Locate the cell with the specified text and output its [x, y] center coordinate. 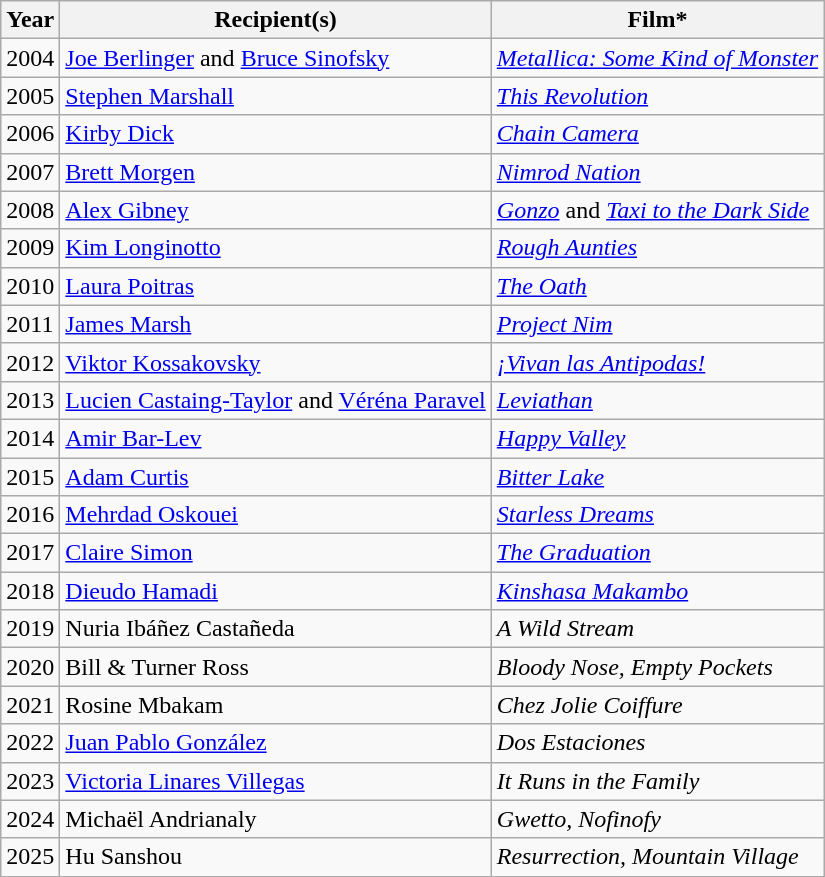
2021 [30, 705]
Mehrdad Oskouei [276, 515]
The Graduation [657, 553]
Gwetto, Nofinofy [657, 819]
Recipient(s) [276, 20]
Resurrection, Mountain Village [657, 857]
Victoria Linares Villegas [276, 781]
Rosine Mbakam [276, 705]
2022 [30, 743]
Dieudo Hamadi [276, 591]
A Wild Stream [657, 629]
2019 [30, 629]
Viktor Kossakovsky [276, 362]
Bitter Lake [657, 477]
2012 [30, 362]
Michaël Andrianaly [276, 819]
Starless Dreams [657, 515]
2016 [30, 515]
Film* [657, 20]
This Revolution [657, 96]
Hu Sanshou [276, 857]
2005 [30, 96]
¡Vivan las Antipodas! [657, 362]
Project Nim [657, 324]
Brett Morgen [276, 172]
Nuria Ibáñez Castañeda [276, 629]
2004 [30, 58]
Happy Valley [657, 438]
Gonzo and Taxi to the Dark Side [657, 210]
2006 [30, 134]
Adam Curtis [276, 477]
Laura Poitras [276, 286]
Kim Longinotto [276, 248]
Bill & Turner Ross [276, 667]
Kirby Dick [276, 134]
2007 [30, 172]
Claire Simon [276, 553]
2018 [30, 591]
Joe Berlinger and Bruce Sinofsky [276, 58]
Dos Estaciones [657, 743]
It Runs in the Family [657, 781]
2011 [30, 324]
Year [30, 20]
Metallica: Some Kind of Monster [657, 58]
2017 [30, 553]
Leviathan [657, 400]
James Marsh [276, 324]
2008 [30, 210]
2010 [30, 286]
Amir Bar-Lev [276, 438]
2013 [30, 400]
2023 [30, 781]
Chain Camera [657, 134]
2020 [30, 667]
Bloody Nose, Empty Pockets [657, 667]
2025 [30, 857]
2015 [30, 477]
Alex Gibney [276, 210]
2009 [30, 248]
Rough Aunties [657, 248]
Chez Jolie Coiffure [657, 705]
Stephen Marshall [276, 96]
Nimrod Nation [657, 172]
Juan Pablo González [276, 743]
The Oath [657, 286]
2024 [30, 819]
Lucien Castaing-Taylor and Véréna Paravel [276, 400]
Kinshasa Makambo [657, 591]
2014 [30, 438]
